Pinpoint the cell where the given text exists, returning its (x, y) midpoint coordinate. 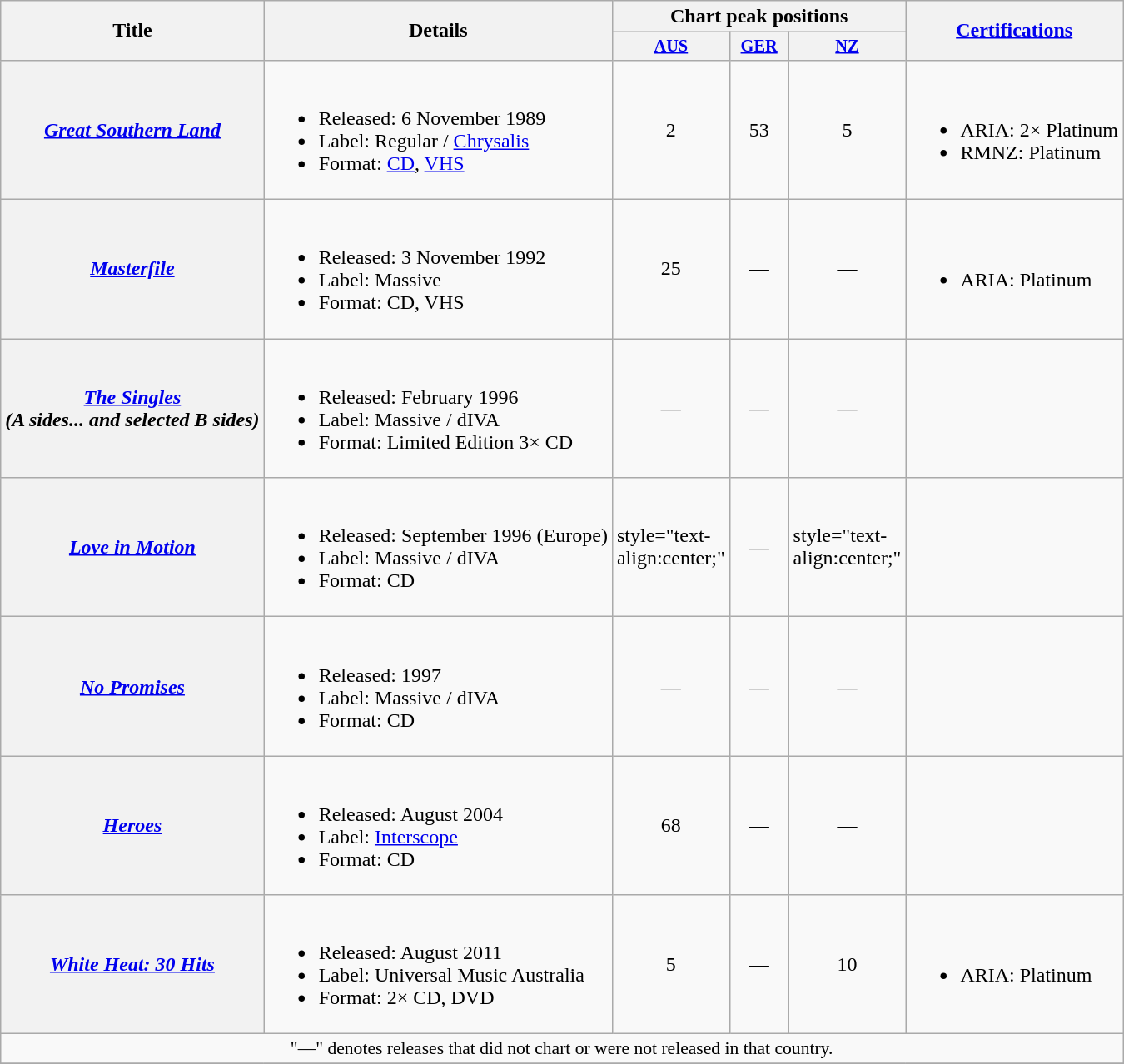
53 (759, 130)
No Promises (132, 686)
10 (848, 964)
Chart peak positions (758, 17)
Released: 3 November 1992Label: MassiveFormat: CD, VHS (438, 270)
Released: February 1996Label: Massive / dIVAFormat: Limited Edition 3× CD (438, 408)
25 (671, 270)
Love in Motion (132, 548)
White Heat: 30 Hits (132, 964)
Masterfile (132, 270)
Great Southern Land (132, 130)
Released: August 2011Label: Universal Music AustraliaFormat: 2× CD, DVD (438, 964)
Released: September 1996 (Europe)Label: Massive / dIVAFormat: CD (438, 548)
Released: 1997Label: Massive / dIVAFormat: CD (438, 686)
AUS (671, 47)
68 (671, 826)
"—" denotes releases that did not chart or were not released in that country. (562, 1049)
Certifications (1014, 31)
NZ (848, 47)
ARIA: 2× PlatinumRMNZ: Platinum (1014, 130)
Details (438, 31)
Released: August 2004Label: InterscopeFormat: CD (438, 826)
The Singles (A sides... and selected B sides) (132, 408)
GER (759, 47)
Title (132, 31)
Released: 6 November 1989Label: Regular / ChrysalisFormat: CD, VHS (438, 130)
Heroes (132, 826)
2 (671, 130)
